Detect which cell encompasses the target text, then output its [X, Y] center coordinate. 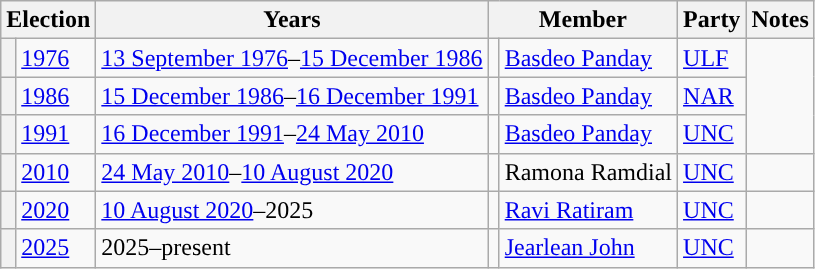
Years [292, 20]
NAR [712, 96]
ULF [712, 58]
Election [48, 20]
2020 [56, 210]
16 December 1991–24 May 2010 [292, 134]
Notes [780, 20]
1991 [56, 134]
Jearlean John [588, 248]
24 May 2010–10 August 2020 [292, 172]
15 December 1986–16 December 1991 [292, 96]
Ravi Ratiram [588, 210]
1986 [56, 96]
10 August 2020–2025 [292, 210]
Party [712, 20]
2010 [56, 172]
2025 [56, 248]
1976 [56, 58]
Ramona Ramdial [588, 172]
Member [582, 20]
13 September 1976–15 December 1986 [292, 58]
2025–present [292, 248]
